Extract the [X, Y] coordinate from the center of the cell holding the provided text.  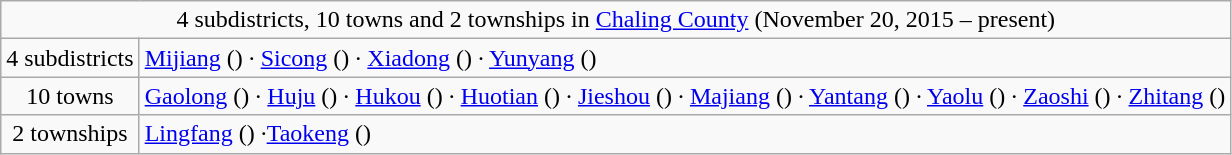
Mijiang () · Sicong () · Xiadong () · Yunyang () [685, 58]
4 subdistricts, 10 towns and 2 townships in Chaling County (November 20, 2015 – present) [616, 20]
10 towns [70, 96]
Gaolong () · Huju () · Hukou () · Huotian () · Jieshou () · Majiang () · Yantang () · Yaolu () · Zaoshi () · Zhitang () [685, 96]
4 subdistricts [70, 58]
2 townships [70, 134]
Lingfang () ·Taokeng () [685, 134]
